From the cell containing the given text, extract its center point as [X, Y] coordinate. 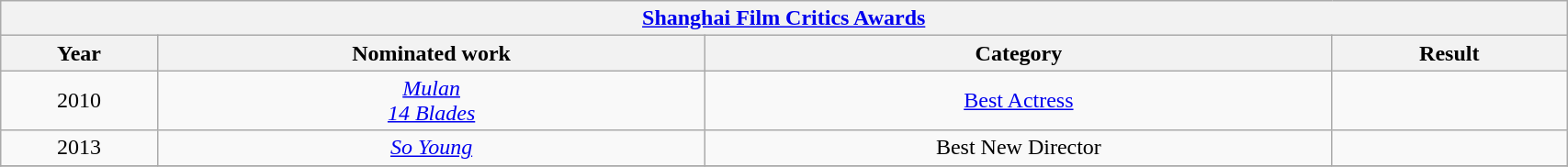
Year [79, 53]
Result [1450, 53]
2010 [79, 101]
Best Actress [1019, 101]
Mulan14 Blades [432, 101]
2013 [79, 148]
Category [1019, 53]
Shanghai Film Critics Awards [784, 18]
Nominated work [432, 53]
So Young [432, 148]
Best New Director [1019, 148]
